Find where the given text appears and provide that cell's center as [x, y] coordinate. 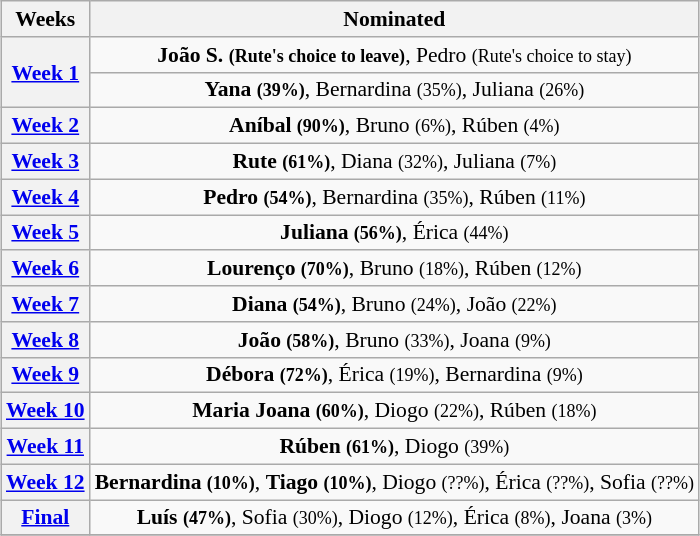
Week 6 [46, 269]
João (58%), Bruno (33%), Joana (9%) [394, 340]
Week 10 [46, 411]
Yana (39%), Bernardina (35%), Juliana (26%) [394, 90]
João S. (Rute's choice to leave), Pedro (Rute's choice to stay) [394, 55]
Week 8 [46, 340]
Lourenço (70%), Bruno (18%), Rúben (12%) [394, 269]
Rute (61%), Diana (32%), Juliana (7%) [394, 162]
Week 5 [46, 233]
Juliana (56%), Érica (44%) [394, 233]
Week 11 [46, 447]
Weeks [46, 19]
Final [46, 518]
Week 9 [46, 375]
Week 4 [46, 197]
Rúben (61%), Diogo (39%) [394, 447]
Débora (72%), Érica (19%), Bernardina (9%) [394, 375]
Pedro (54%), Bernardina (35%), Rúben (11%) [394, 197]
Maria Joana (60%), Diogo (22%), Rúben (18%) [394, 411]
Bernardina (10%), Tiago (10%), Diogo (??%), Érica (??%), Sofia (??%) [394, 482]
Luís (47%), Sofia (30%), Diogo (12%), Érica (8%), Joana (3%) [394, 518]
Week 7 [46, 304]
Week 3 [46, 162]
Nominated [394, 19]
Week 1 [46, 72]
Week 12 [46, 482]
Diana (54%), Bruno (24%), João (22%) [394, 304]
Aníbal (90%), Bruno (6%), Rúben (4%) [394, 126]
Week 2 [46, 126]
